Return the [x, y] coordinate for the center point of the cell that contains the specified text.  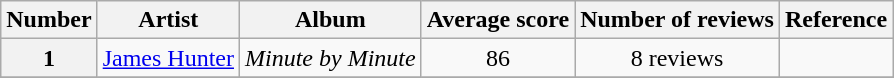
Minute by Minute [331, 58]
86 [498, 58]
James Hunter [168, 58]
1 [49, 58]
Album [331, 20]
8 reviews [678, 58]
Number of reviews [678, 20]
Average score [498, 20]
Reference [836, 20]
Artist [168, 20]
Number [49, 20]
